Extract the (X, Y) coordinate from the center of the cell holding the provided text.  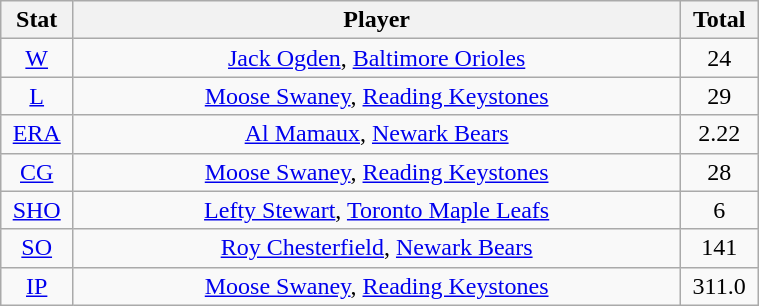
Stat (37, 20)
SO (37, 248)
6 (720, 210)
Roy Chesterfield, Newark Bears (377, 248)
2.22 (720, 134)
28 (720, 172)
311.0 (720, 286)
Player (377, 20)
SHO (37, 210)
L (37, 96)
W (37, 58)
29 (720, 96)
CG (37, 172)
Lefty Stewart, Toronto Maple Leafs (377, 210)
ERA (37, 134)
Al Mamaux, Newark Bears (377, 134)
Jack Ogden, Baltimore Orioles (377, 58)
141 (720, 248)
IP (37, 286)
24 (720, 58)
Total (720, 20)
